Extract the [x, y] coordinate from the center of the cell holding the provided text.  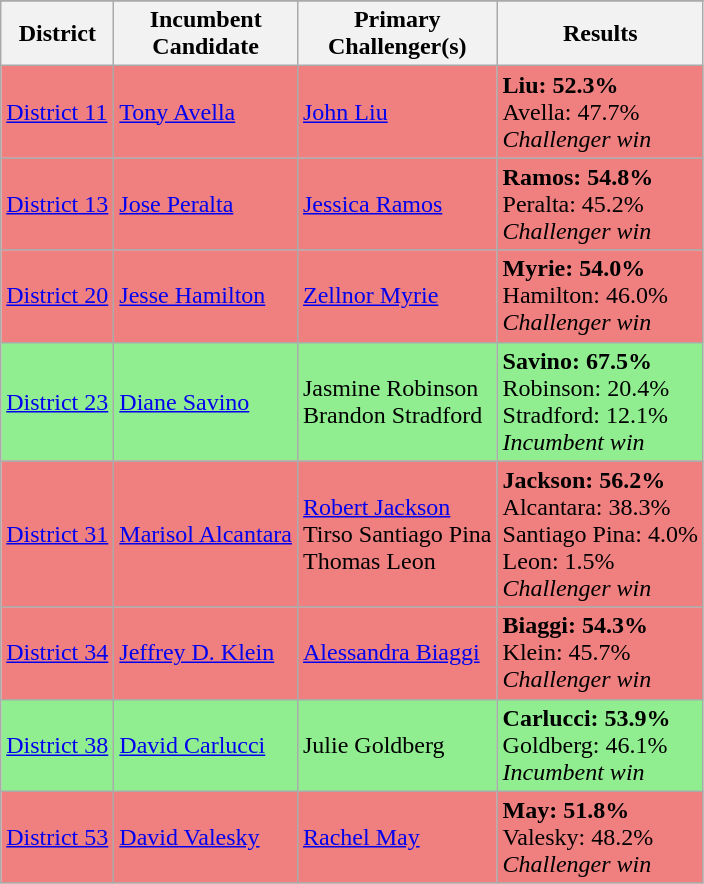
Tony Avella [206, 112]
Marisol Alcantara [206, 534]
District 38 [58, 745]
Rachel May [397, 837]
IncumbentCandidate [206, 34]
Alessandra Biaggi [397, 653]
Jose Peralta [206, 204]
Results [600, 34]
District 11 [58, 112]
District 31 [58, 534]
District 34 [58, 653]
Jessica Ramos [397, 204]
Diane Savino [206, 402]
Jasmine RobinsonBrandon Stradford [397, 402]
David Carlucci [206, 745]
District 20 [58, 296]
Savino: 67.5%Robinson: 20.4%Stradford: 12.1%Incumbent win [600, 402]
District 13 [58, 204]
Jackson: 56.2%Alcantara: 38.3%Santiago Pina: 4.0%Leon: 1.5%Challenger win [600, 534]
Biaggi: 54.3%Klein: 45.7%Challenger win [600, 653]
Ramos: 54.8%Peralta: 45.2%Challenger win [600, 204]
District [58, 34]
Zellnor Myrie [397, 296]
District 23 [58, 402]
Julie Goldberg [397, 745]
David Valesky [206, 837]
Carlucci: 53.9%Goldberg: 46.1%Incumbent win [600, 745]
John Liu [397, 112]
PrimaryChallenger(s) [397, 34]
Liu: 52.3%Avella: 47.7%Challenger win [600, 112]
May: 51.8%Valesky: 48.2%Challenger win [600, 837]
Jesse Hamilton [206, 296]
District 53 [58, 837]
Jeffrey D. Klein [206, 653]
Robert JacksonTirso Santiago PinaThomas Leon [397, 534]
Myrie: 54.0%Hamilton: 46.0%Challenger win [600, 296]
